Output the (x, y) coordinate of the center of the cell containing the given text.  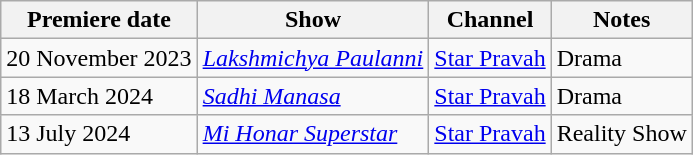
Reality Show (622, 134)
Premiere date (99, 20)
13 July 2024 (99, 134)
Notes (622, 20)
18 March 2024 (99, 96)
Mi Honar Superstar (313, 134)
Channel (490, 20)
Sadhi Manasa (313, 96)
Lakshmichya Paulanni (313, 58)
Show (313, 20)
20 November 2023 (99, 58)
